Search for the cell housing the specified text and yield its (x, y) center coordinate. 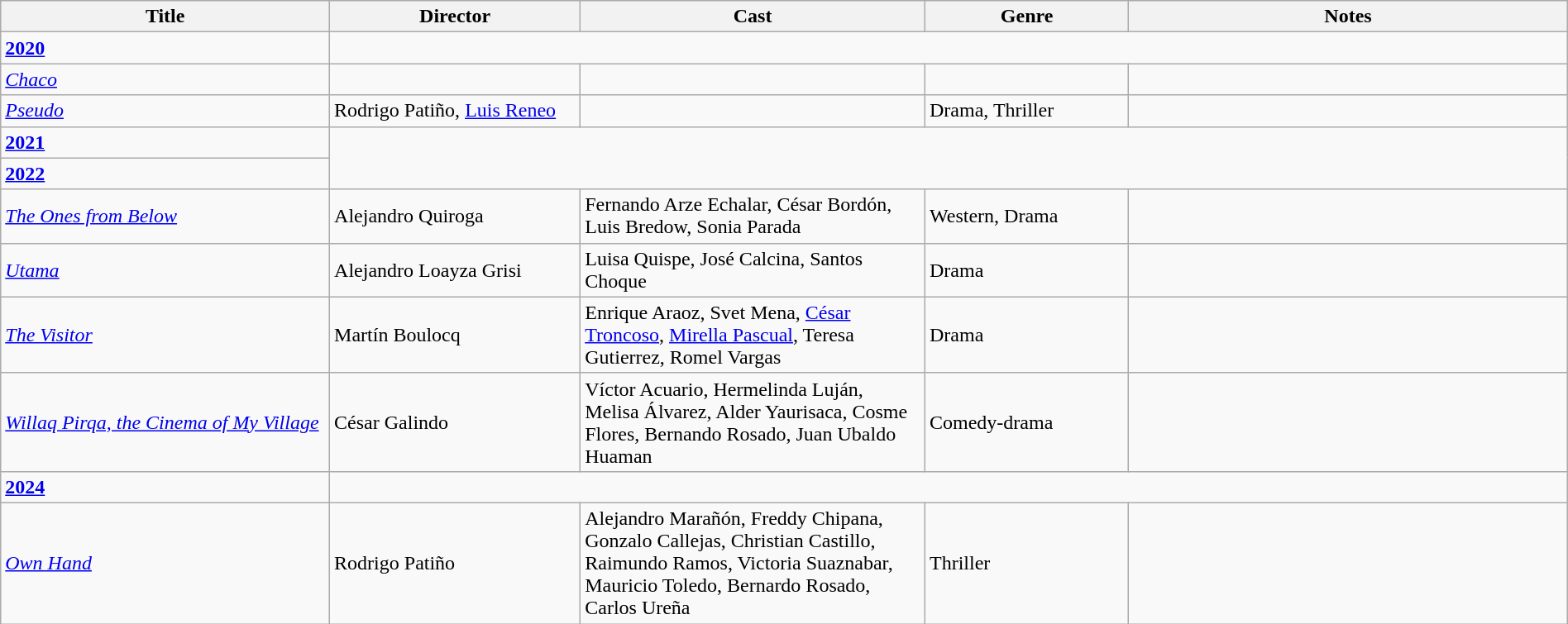
2020 (165, 48)
Rodrigo Patiño (455, 563)
The Visitor (165, 335)
César Galindo (455, 422)
Own Hand (165, 563)
Genre (1026, 17)
Rodrigo Patiño, Luis Reneo (455, 111)
Drama, Thriller (1026, 111)
The Ones from Below (165, 217)
Cast (753, 17)
Víctor Acuario, Hermelinda Luján, Melisa Álvarez, Alder Yaurisaca, Cosme Flores, Bernando Rosado, Juan Ubaldo Huaman (753, 422)
2024 (165, 487)
2021 (165, 142)
Title (165, 17)
Enrique Araoz, Svet Mena, César Troncoso, Mirella Pascual, Teresa Gutierrez, Romel Vargas (753, 335)
Thriller (1026, 563)
Director (455, 17)
Notes (1348, 17)
Martín Boulocq (455, 335)
Alejandro Loayza Grisi (455, 269)
Alejandro Quiroga (455, 217)
Western, Drama (1026, 217)
Fernando Arze Echalar, César Bordón, Luis Bredow, Sonia Parada (753, 217)
Utama (165, 269)
Comedy-drama (1026, 422)
Luisa Quispe, José Calcina, Santos Choque (753, 269)
Chaco (165, 79)
Willaq Pirqa, the Cinema of My Village (165, 422)
Pseudo (165, 111)
2022 (165, 174)
